Scan for the cell matching the given text and deliver its [x, y] coordinate at center. 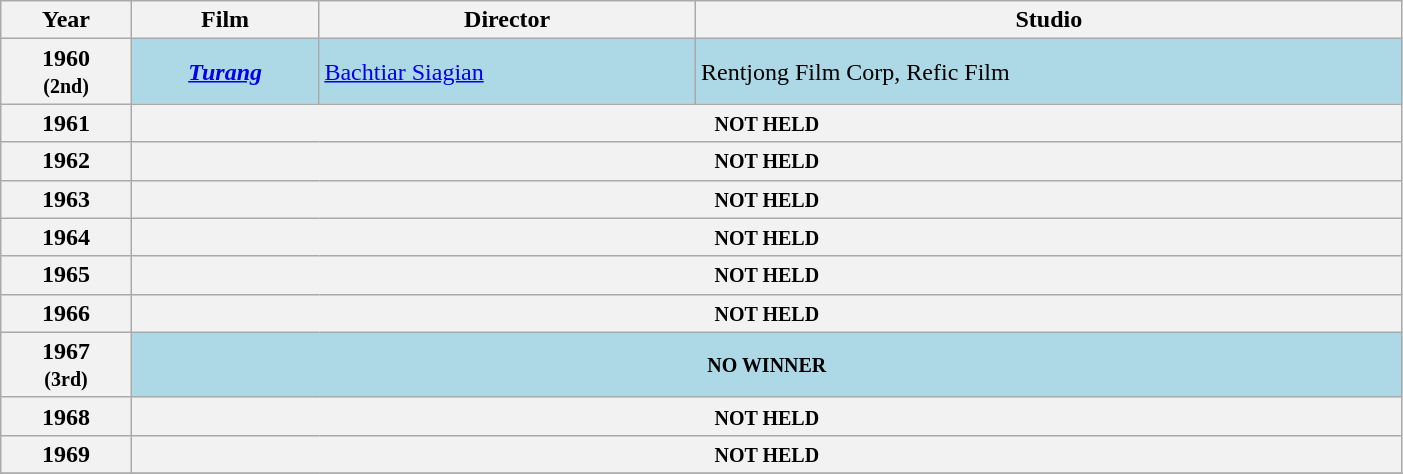
Bachtiar Siagian [508, 72]
1966 [66, 313]
Turang [225, 72]
1960(2nd) [66, 72]
1969 [66, 454]
1967(3rd) [66, 364]
Director [508, 20]
1963 [66, 199]
Year [66, 20]
Film [225, 20]
Studio [1048, 20]
1964 [66, 237]
Rentjong Film Corp, Refic Film [1048, 72]
1968 [66, 416]
1961 [66, 123]
NO WINNER [766, 364]
1962 [66, 161]
1965 [66, 275]
